Return (x, y) of the center of cell containing provided text 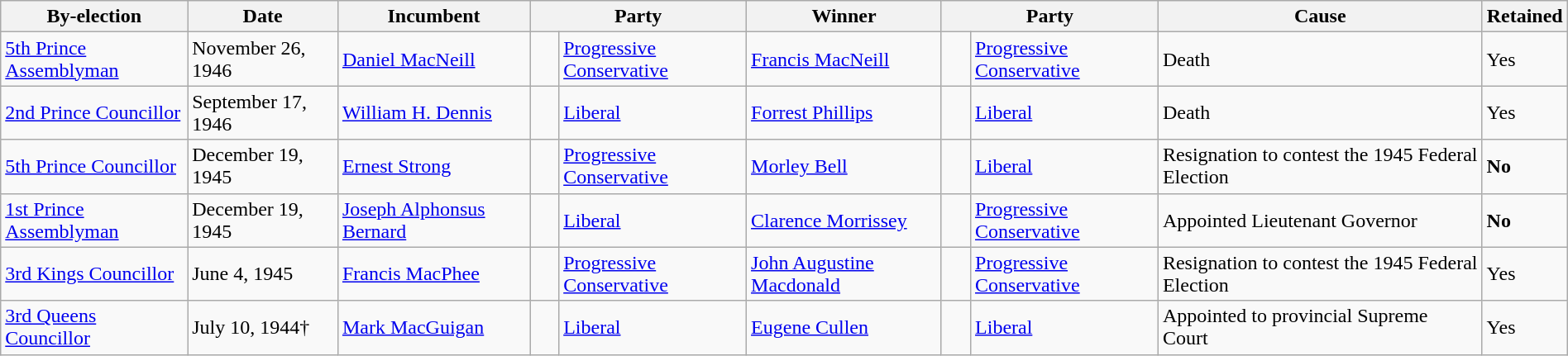
1st Prince Assemblyman (94, 220)
Joseph Alphonsus Bernard (433, 220)
Appointed Lieutenant Governor (1320, 220)
Appointed to provincial Supreme Court (1320, 327)
November 26, 1946 (263, 59)
Daniel MacNeill (433, 59)
Retained (1525, 17)
3rd Kings Councillor (94, 274)
Morley Bell (844, 167)
Francis MacNeill (844, 59)
Clarence Morrissey (844, 220)
September 17, 1946 (263, 112)
Francis MacPhee (433, 274)
Eugene Cullen (844, 327)
John Augustine Macdonald (844, 274)
Ernest Strong (433, 167)
Incumbent (433, 17)
July 10, 1944† (263, 327)
Winner (844, 17)
June 4, 1945 (263, 274)
Cause (1320, 17)
Mark MacGuigan (433, 327)
3rd Queens Councillor (94, 327)
2nd Prince Councillor (94, 112)
Forrest Phillips (844, 112)
Date (263, 17)
William H. Dennis (433, 112)
5th Prince Assemblyman (94, 59)
5th Prince Councillor (94, 167)
By-election (94, 17)
